Provide the [X, Y] coordinate of the cell's center where the given text is located.  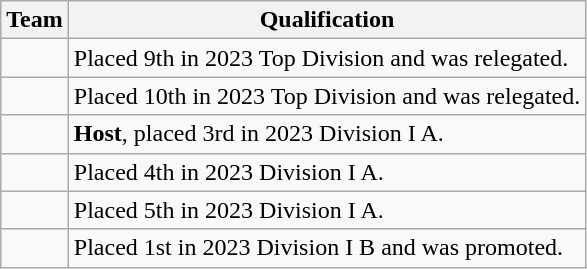
Placed 9th in 2023 Top Division and was relegated. [327, 58]
Qualification [327, 20]
Placed 1st in 2023 Division I B and was promoted. [327, 248]
Placed 5th in 2023 Division I A. [327, 210]
Placed 4th in 2023 Division I A. [327, 172]
Team [35, 20]
Host, placed 3rd in 2023 Division I A. [327, 134]
Placed 10th in 2023 Top Division and was relegated. [327, 96]
